Return (x, y) of the center of cell containing provided text 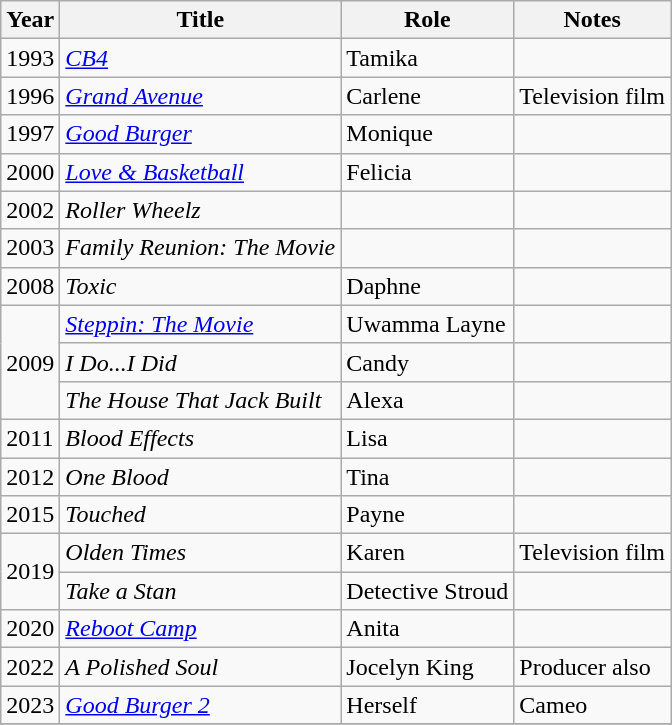
2000 (30, 172)
2002 (30, 210)
2023 (30, 705)
Candy (428, 362)
Carlene (428, 96)
2012 (30, 477)
2008 (30, 286)
Steppin: The Movie (200, 324)
Touched (200, 515)
Alexa (428, 400)
Roller Wheelz (200, 210)
1993 (30, 58)
Felicia (428, 172)
Anita (428, 629)
The House That Jack Built (200, 400)
1997 (30, 134)
Family Reunion: The Movie (200, 248)
Cameo (592, 705)
Toxic (200, 286)
Karen (428, 553)
Notes (592, 20)
Jocelyn King (428, 667)
Blood Effects (200, 438)
Herself (428, 705)
2015 (30, 515)
1996 (30, 96)
Grand Avenue (200, 96)
Payne (428, 515)
2009 (30, 362)
2022 (30, 667)
2011 (30, 438)
I Do...I Did (200, 362)
2003 (30, 248)
2019 (30, 572)
2020 (30, 629)
Title (200, 20)
A Polished Soul (200, 667)
Year (30, 20)
Monique (428, 134)
Good Burger 2 (200, 705)
One Blood (200, 477)
Tamika (428, 58)
CB4 (200, 58)
Good Burger (200, 134)
Uwamma Layne (428, 324)
Lisa (428, 438)
Tina (428, 477)
Detective Stroud (428, 591)
Take a Stan (200, 591)
Producer also (592, 667)
Reboot Camp (200, 629)
Daphne (428, 286)
Love & Basketball (200, 172)
Role (428, 20)
Olden Times (200, 553)
